Capture the cell that displays the provided text and extract its [X, Y] central coordinate. 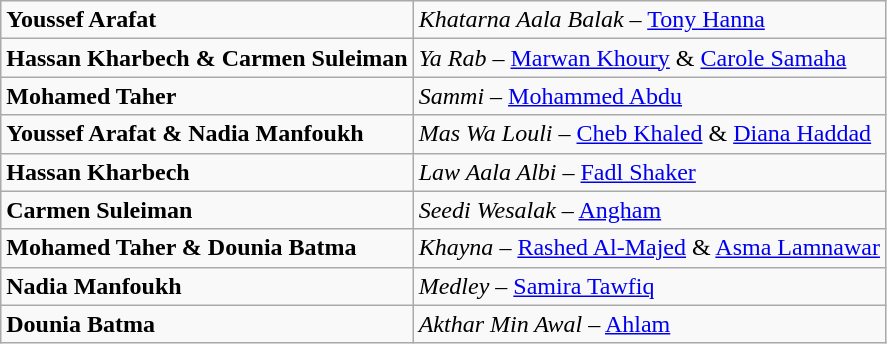
Seedi Wesalak – Angham [649, 210]
Khatarna Aala Balak – Tony Hanna [649, 20]
Law Aala Albi – Fadl Shaker [649, 172]
Youssef Arafat & Nadia Manfoukh [207, 134]
Nadia Manfoukh [207, 286]
Medley – Samira Tawfiq [649, 286]
Dounia Batma [207, 324]
Youssef Arafat [207, 20]
Hassan Kharbech [207, 172]
Khayna – Rashed Al-Majed & Asma Lamnawar [649, 248]
Carmen Suleiman [207, 210]
Mas Wa Louli – Cheb Khaled & Diana Haddad [649, 134]
Ya Rab – Marwan Khoury & Carole Samaha [649, 58]
Mohamed Taher [207, 96]
Hassan Kharbech & Carmen Suleiman [207, 58]
Sammi – Mohammed Abdu [649, 96]
Mohamed Taher & Dounia Batma [207, 248]
Akthar Min Awal – Ahlam [649, 324]
